Return (X, Y) of the center of cell containing provided text 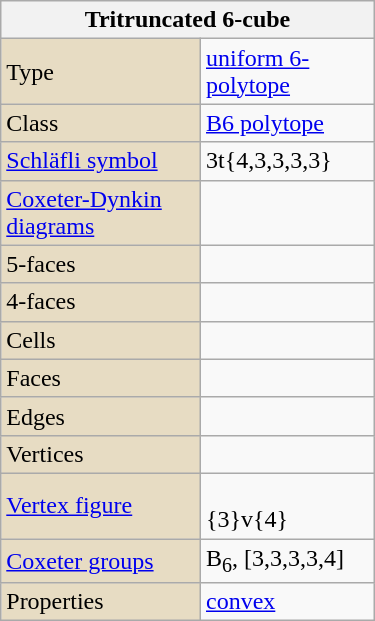
Coxeter-Dynkin diagrams (101, 212)
Type (101, 72)
Properties (101, 602)
uniform 6-polytope (287, 72)
Cells (101, 340)
B6 polytope (287, 123)
Faces (101, 378)
Edges (101, 416)
Vertices (101, 454)
Class (101, 123)
Tritruncated 6-cube (188, 20)
3t{4,3,3,3,3} (287, 161)
{3}v{4} (287, 506)
5-faces (101, 264)
Schläfli symbol (101, 161)
Vertex figure (101, 506)
Coxeter groups (101, 560)
convex (287, 602)
4-faces (101, 302)
B6, [3,3,3,3,4] (287, 560)
